From the cell containing the given text, extract its center point as [x, y] coordinate. 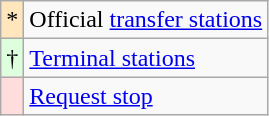
† [12, 58]
Official transfer stations [146, 20]
Terminal stations [146, 58]
* [12, 20]
Request stop [146, 96]
